Determine the (x, y) coordinate at the center of the cell enclosing the given text.  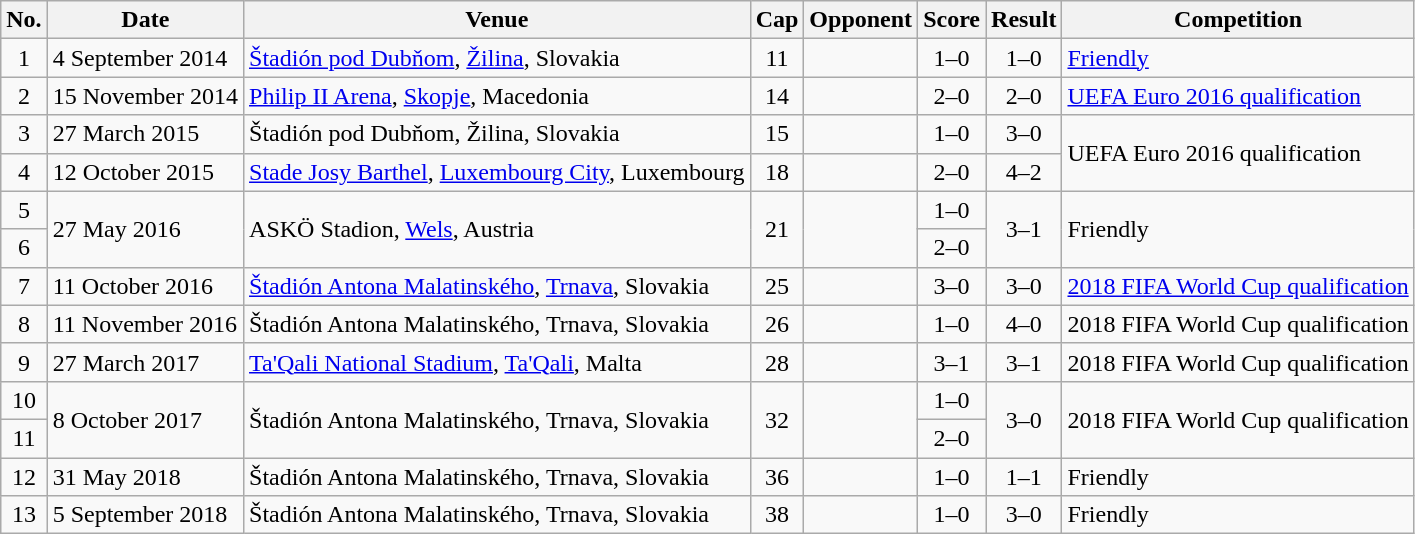
27 March 2015 (145, 134)
Opponent (861, 20)
12 (24, 477)
Date (145, 20)
4 September 2014 (145, 58)
21 (777, 229)
32 (777, 419)
Competition (1238, 20)
4–2 (1024, 172)
1–1 (1024, 477)
1 (24, 58)
Venue (498, 20)
Ta'Qali National Stadium, Ta'Qali, Malta (498, 362)
10 (24, 400)
Cap (777, 20)
6 (24, 248)
8 October 2017 (145, 419)
9 (24, 362)
18 (777, 172)
2 (24, 96)
ASKÖ Stadion, Wels, Austria (498, 229)
5 (24, 210)
No. (24, 20)
31 May 2018 (145, 477)
5 September 2018 (145, 515)
15 November 2014 (145, 96)
Philip II Arena, Skopje, Macedonia (498, 96)
Stade Josy Barthel, Luxembourg City, Luxembourg (498, 172)
11 October 2016 (145, 286)
7 (24, 286)
38 (777, 515)
25 (777, 286)
36 (777, 477)
26 (777, 324)
3 (24, 134)
4–0 (1024, 324)
13 (24, 515)
14 (777, 96)
27 March 2017 (145, 362)
12 October 2015 (145, 172)
15 (777, 134)
4 (24, 172)
Result (1024, 20)
28 (777, 362)
8 (24, 324)
27 May 2016 (145, 229)
11 November 2016 (145, 324)
Score (952, 20)
